Locate the cell with the specified text and output its (x, y) center coordinate. 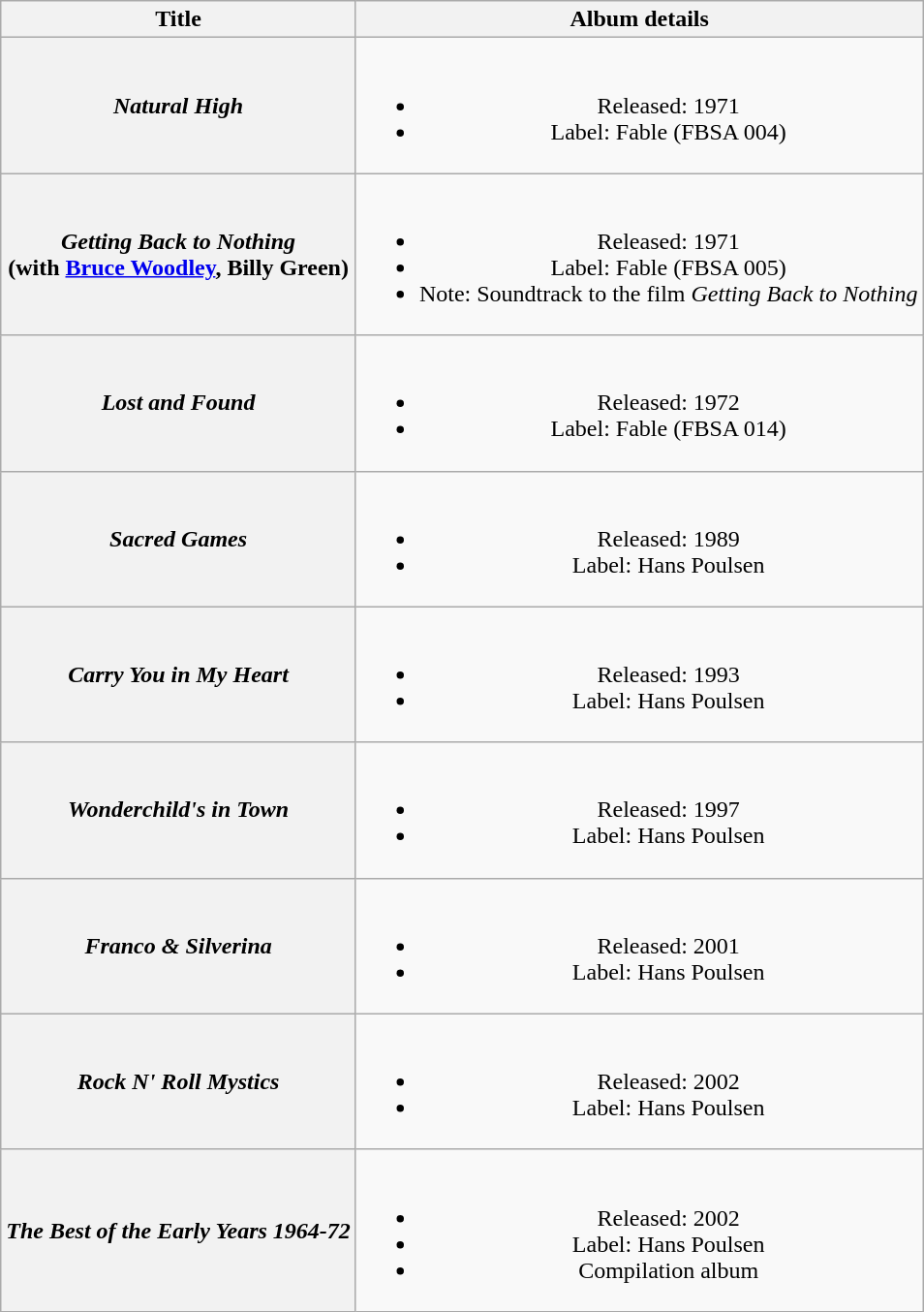
Released: 1971Label: Fable (FBSA 005)Note: Soundtrack to the film Getting Back to Nothing (639, 254)
Carry You in My Heart (178, 674)
Released: 1972Label: Fable (FBSA 014) (639, 403)
Released: 2001Label: Hans Poulsen (639, 946)
Released: 1989Label: Hans Poulsen (639, 539)
Released: 1997Label: Hans Poulsen (639, 810)
Wonderchild's in Town (178, 810)
Released: 1971Label: Fable (FBSA 004) (639, 106)
Title (178, 19)
Getting Back to Nothing (with Bruce Woodley, Billy Green) (178, 254)
Released: 2002Label: Hans PoulsenCompilation album (639, 1231)
Rock N' Roll Mystics (178, 1081)
The Best of the Early Years 1964-72 (178, 1231)
Franco & Silverina (178, 946)
Sacred Games (178, 539)
Released: 1993Label: Hans Poulsen (639, 674)
Natural High (178, 106)
Lost and Found (178, 403)
Album details (639, 19)
Released: 2002Label: Hans Poulsen (639, 1081)
